Return (X, Y) of the center of cell containing provided text 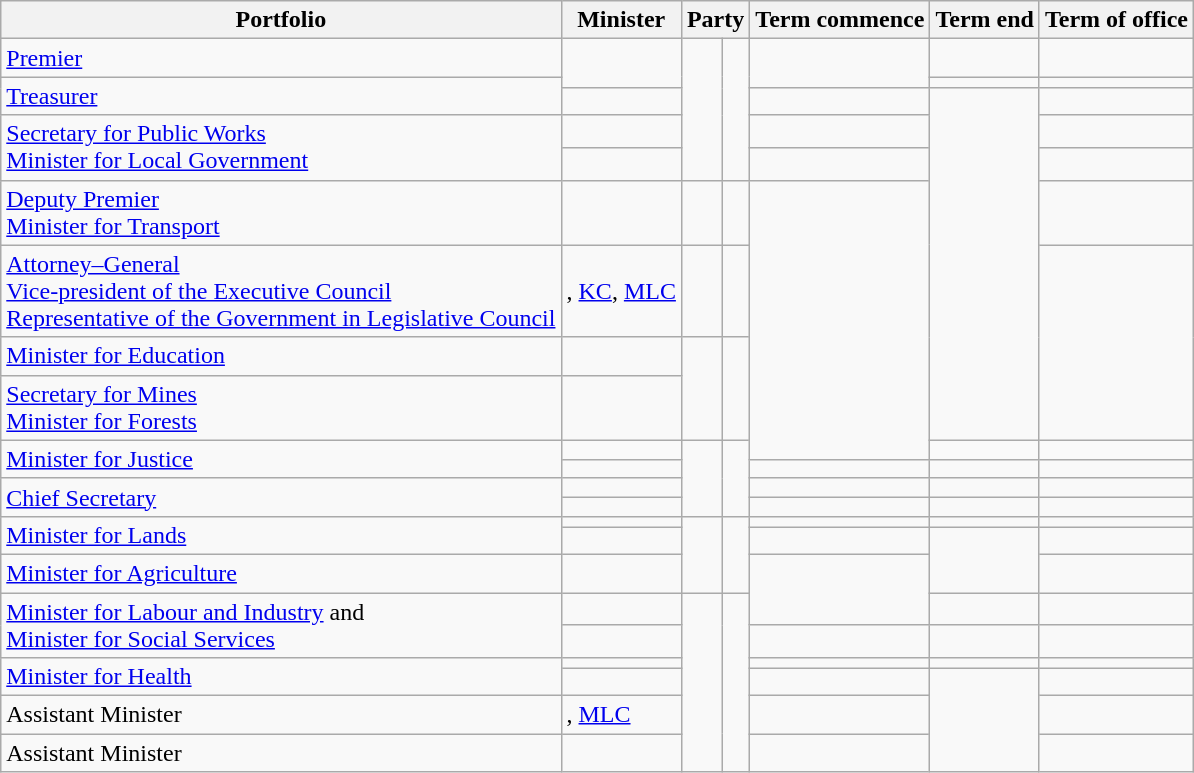
Term of office (1116, 20)
Minister for Justice (281, 459)
Secretary for Public WorksMinister for Local Government (281, 148)
Deputy PremierMinister for Transport (281, 212)
Minister for Lands (281, 535)
Party (715, 20)
Minister for Agriculture (281, 573)
Chief Secretary (281, 497)
Attorney–GeneralVice-president of the Executive CouncilRepresentative of the Government in Legislative Council (281, 291)
Minister for Education (281, 356)
Secretary for MinesMinister for Forests (281, 408)
, KC, MLC (621, 291)
, MLC (621, 715)
Premier (281, 58)
Minister for Labour and Industry andMinister for Social Services (281, 624)
Minister for Health (281, 677)
Portfolio (281, 20)
Term end (985, 20)
Minister (621, 20)
Treasurer (281, 96)
Term commence (840, 20)
